Locate the cell with the specified text and output its [X, Y] center coordinate. 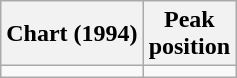
Chart (1994) [72, 34]
Peakposition [189, 34]
